Return [x, y] of the center of cell containing provided text 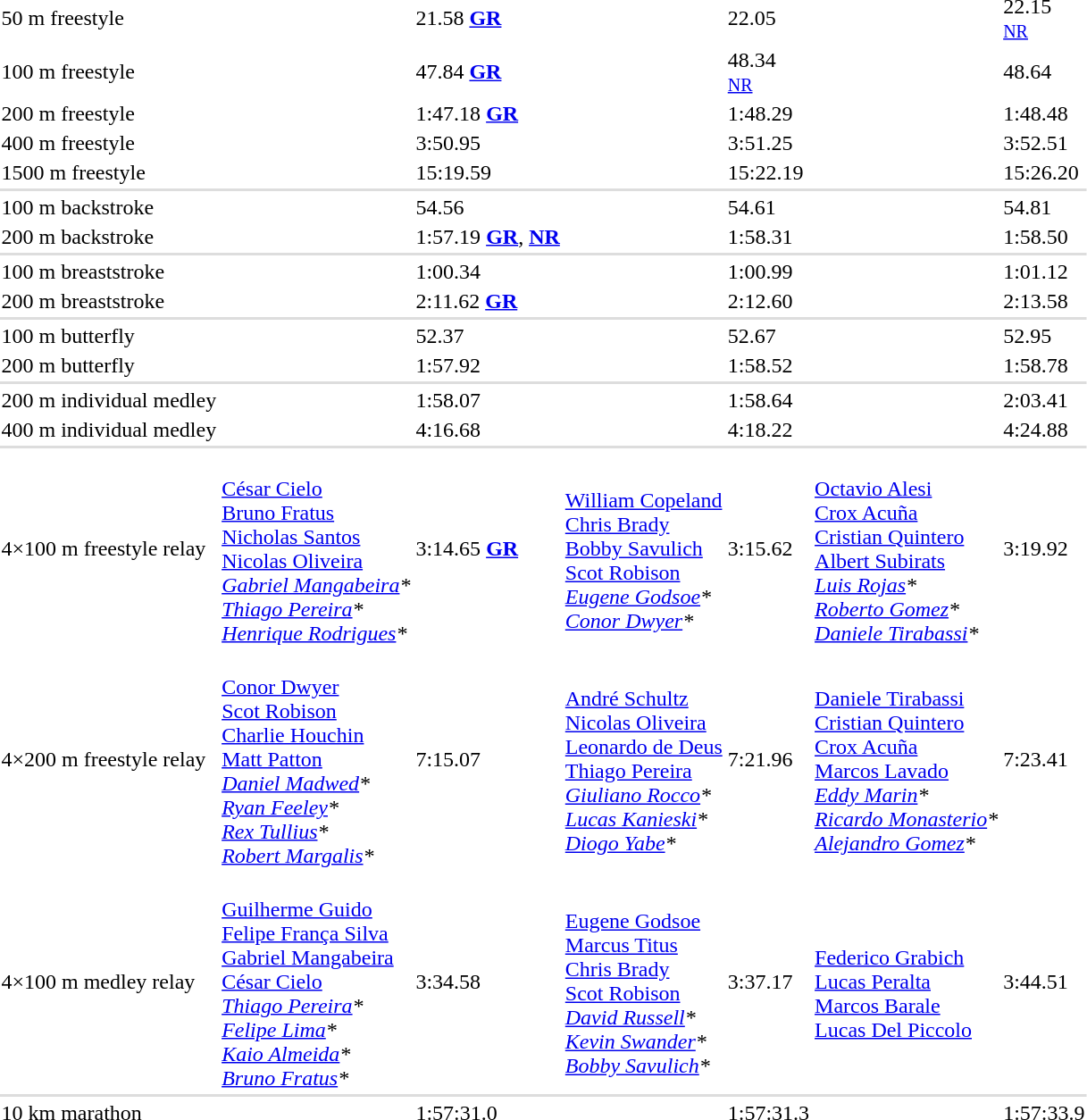
1:58.50 [1044, 237]
2:11.62 GR [488, 301]
7:21.96 [768, 759]
54.56 [488, 207]
2:13.58 [1044, 301]
7:23.41 [1044, 759]
100 m backstroke [109, 207]
1:00.99 [768, 272]
15:22.19 [768, 172]
1:58.64 [768, 400]
Guilherme GuidoFelipe França SilvaGabriel MangabeiraCésar CieloThiago Pereira*Felipe Lima*Kaio Almeida*Bruno Fratus* [316, 982]
4:16.68 [488, 430]
Daniele TirabassiCristian QuinteroCrox AcuñaMarcos LavadoEddy Marin*Ricardo Monasterio*Alejandro Gomez* [907, 759]
100 m breaststroke [109, 272]
1:48.48 [1044, 113]
1:57.19 GR, NR [488, 237]
4:18.22 [768, 430]
3:34.58 [488, 982]
1:58.52 [768, 365]
3:37.17 [768, 982]
1500 m freestyle [109, 172]
100 m freestyle [109, 71]
15:19.59 [488, 172]
1:47.18 GR [488, 113]
52.67 [768, 336]
Octavio Alesi Crox AcuñaCristian QuinteroAlbert SubiratsLuis Rojas*Roberto Gomez*Daniele Tirabassi* [907, 548]
54.61 [768, 207]
54.81 [1044, 207]
2:12.60 [768, 301]
3:50.95 [488, 143]
3:19.92 [1044, 548]
52.95 [1044, 336]
4×100 m medley relay [109, 982]
Conor DwyerScot RobisonCharlie HouchinMatt PattonDaniel Madwed*Ryan Feeley*Rex Tullius*Robert Margalis* [316, 759]
Eugene GodsoeMarcus TitusChris BradyScot RobisonDavid Russell*Kevin Swander*Bobby Savulich* [643, 982]
15:26.20 [1044, 172]
César CieloBruno FratusNicholas SantosNicolas OliveiraGabriel Mangabeira*Thiago Pereira*Henrique Rodrigues* [316, 548]
1:58.31 [768, 237]
200 m breaststroke [109, 301]
2:03.41 [1044, 400]
André SchultzNicolas OliveiraLeonardo de DeusThiago PereiraGiuliano Rocco*Lucas Kanieski*Diogo Yabe* [643, 759]
47.84 GR [488, 71]
48.64 [1044, 71]
3:51.25 [768, 143]
1:58.78 [1044, 365]
1:01.12 [1044, 272]
William Copeland Chris BradyBobby SavulichScot RobisonEugene Godsoe*Conor Dwyer* [643, 548]
200 m individual medley [109, 400]
1:00.34 [488, 272]
100 m butterfly [109, 336]
1:48.29 [768, 113]
7:15.07 [488, 759]
3:14.65 GR [488, 548]
400 m freestyle [109, 143]
4:24.88 [1044, 430]
52.37 [488, 336]
3:52.51 [1044, 143]
3:15.62 [768, 548]
1:58.07 [488, 400]
Federico GrabichLucas PeraltaMarcos BaraleLucas Del Piccolo [907, 982]
4×100 m freestyle relay [109, 548]
3:44.51 [1044, 982]
1:57.92 [488, 365]
400 m individual medley [109, 430]
48.34 NR [768, 71]
4×200 m freestyle relay [109, 759]
200 m backstroke [109, 237]
200 m butterfly [109, 365]
200 m freestyle [109, 113]
